Extract the [X, Y] coordinate from the center of the cell holding the provided text.  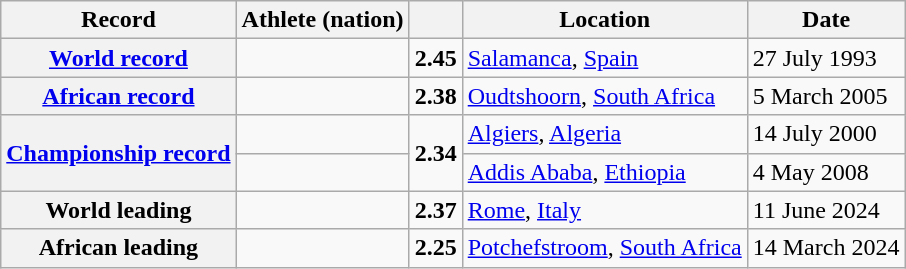
2.38 [436, 96]
African leading [118, 248]
11 June 2024 [826, 210]
Potchefstroom, South Africa [604, 248]
World leading [118, 210]
African record [118, 96]
World record [118, 58]
5 March 2005 [826, 96]
Date [826, 20]
2.45 [436, 58]
2.25 [436, 248]
Salamanca, Spain [604, 58]
2.34 [436, 153]
2.37 [436, 210]
4 May 2008 [826, 172]
27 July 1993 [826, 58]
Athlete (nation) [322, 20]
14 March 2024 [826, 248]
Championship record [118, 153]
Addis Ababa, Ethiopia [604, 172]
Rome, Italy [604, 210]
Location [604, 20]
Record [118, 20]
14 July 2000 [826, 134]
Algiers, Algeria [604, 134]
Oudtshoorn, South Africa [604, 96]
